Pinpoint the cell where the given text exists, returning its (X, Y) midpoint coordinate. 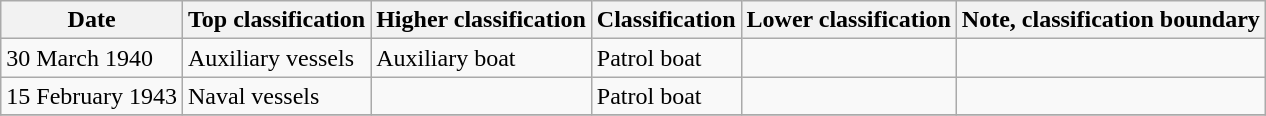
15 February 1943 (92, 96)
30 March 1940 (92, 58)
Lower classification (848, 20)
Classification (666, 20)
Date (92, 20)
Note, classification boundary (1110, 20)
Higher classification (482, 20)
Naval vessels (276, 96)
Top classification (276, 20)
Auxiliary vessels (276, 58)
Auxiliary boat (482, 58)
